Scan for the cell matching the given text and deliver its [X, Y] coordinate at center. 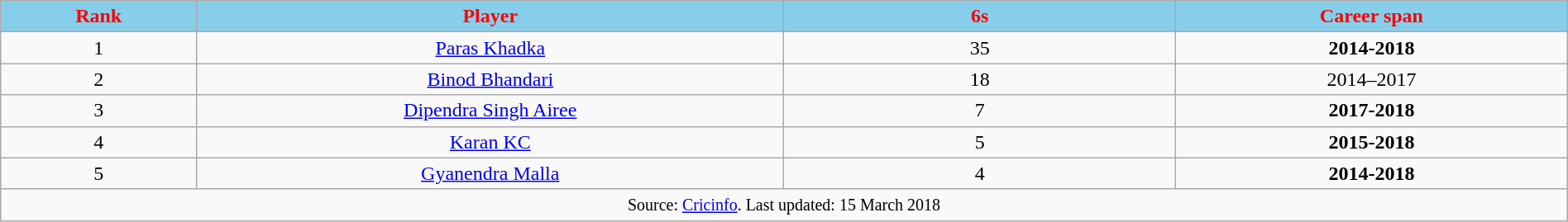
1 [99, 48]
Career span [1372, 17]
6s [980, 17]
Source: Cricinfo. Last updated: 15 March 2018 [784, 205]
Dipendra Singh Airee [490, 111]
2014–2017 [1372, 79]
7 [980, 111]
Player [490, 17]
Karan KC [490, 142]
Paras Khadka [490, 48]
Gyanendra Malla [490, 173]
Rank [99, 17]
3 [99, 111]
Binod Bhandari [490, 79]
2 [99, 79]
2015-2018 [1372, 142]
2017-2018 [1372, 111]
35 [980, 48]
18 [980, 79]
